Output the (X, Y) coordinate of the center of the cell containing the given text.  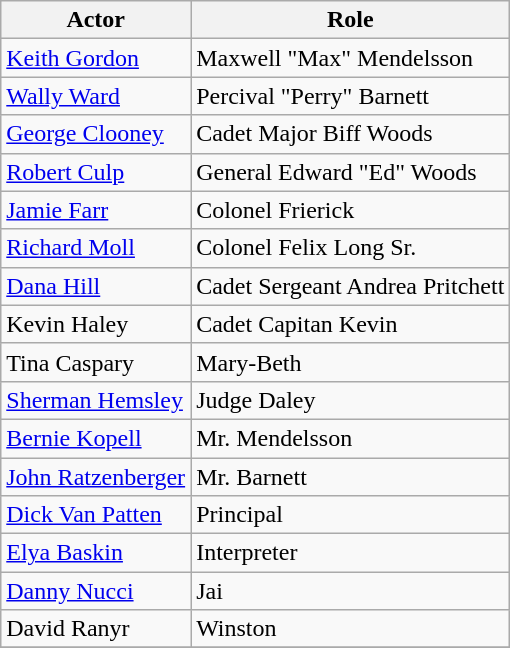
Kevin Haley (96, 324)
Cadet Sergeant Andrea Pritchett (350, 286)
Tina Caspary (96, 362)
Jamie Farr (96, 210)
Role (350, 20)
Jai (350, 591)
General Edward "Ed" Woods (350, 172)
Wally Ward (96, 96)
Cadet Major Biff Woods (350, 134)
Richard Moll (96, 248)
Dick Van Patten (96, 515)
Interpreter (350, 553)
Maxwell "Max" Mendelsson (350, 58)
Mary-Beth (350, 362)
Mr. Mendelsson (350, 438)
Colonel Felix Long Sr. (350, 248)
Cadet Capitan Kevin (350, 324)
Sherman Hemsley (96, 400)
David Ranyr (96, 629)
George Clooney (96, 134)
Danny Nucci (96, 591)
Mr. Barnett (350, 477)
John Ratzenberger (96, 477)
Percival "Perry" Barnett (350, 96)
Judge Daley (350, 400)
Principal (350, 515)
Keith Gordon (96, 58)
Winston (350, 629)
Colonel Frierick (350, 210)
Bernie Kopell (96, 438)
Elya Baskin (96, 553)
Dana Hill (96, 286)
Robert Culp (96, 172)
Actor (96, 20)
